Extract the (X, Y) coordinate from the center of the cell holding the provided text.  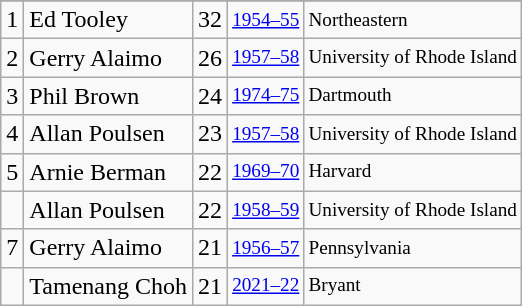
Phil Brown (108, 96)
23 (210, 134)
1954–55 (266, 20)
4 (12, 134)
1958–59 (266, 210)
32 (210, 20)
1956–57 (266, 248)
Pennsylvania (413, 248)
Bryant (413, 286)
26 (210, 58)
Dartmouth (413, 96)
Ed Tooley (108, 20)
Northeastern (413, 20)
1974–75 (266, 96)
2 (12, 58)
24 (210, 96)
1 (12, 20)
3 (12, 96)
1969–70 (266, 172)
Harvard (413, 172)
5 (12, 172)
7 (12, 248)
Arnie Berman (108, 172)
2021–22 (266, 286)
Tamenang Choh (108, 286)
